For the text-containing cell, return its midpoint in (X, Y) coordinate format. 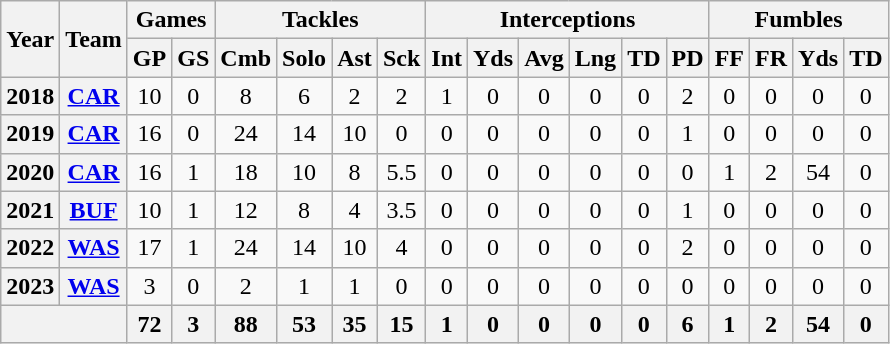
Games (170, 20)
Year (30, 39)
35 (355, 324)
Solo (304, 58)
3.5 (401, 210)
Fumbles (798, 20)
72 (149, 324)
2018 (30, 96)
5.5 (401, 172)
FR (772, 58)
GP (149, 58)
Cmb (246, 58)
17 (149, 248)
2023 (30, 286)
2021 (30, 210)
15 (401, 324)
GS (194, 58)
BUF (94, 210)
18 (246, 172)
Avg (544, 58)
53 (304, 324)
88 (246, 324)
FF (729, 58)
Ast (355, 58)
Lng (595, 58)
2019 (30, 134)
Tackles (320, 20)
Sck (401, 58)
PD (688, 58)
Int (447, 58)
12 (246, 210)
2022 (30, 248)
Interceptions (568, 20)
Team (94, 39)
2020 (30, 172)
